Determine the [x, y] coordinate at the center of the cell enclosing the given text.  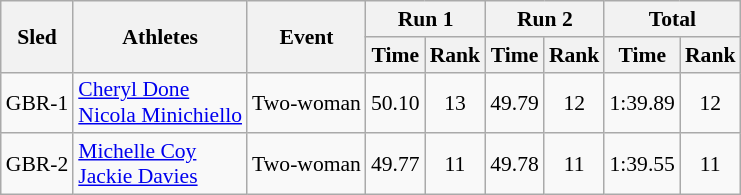
49.77 [396, 164]
1:39.89 [642, 102]
1:39.55 [642, 164]
50.10 [396, 102]
Run 2 [544, 19]
Athletes [160, 36]
13 [456, 102]
Sled [37, 36]
Run 1 [426, 19]
Event [306, 36]
GBR-1 [37, 102]
49.78 [514, 164]
Cheryl DoneNicola Minichiello [160, 102]
49.79 [514, 102]
GBR-2 [37, 164]
Michelle CoyJackie Davies [160, 164]
Total [672, 19]
